Output the (X, Y) coordinate of the center of the cell containing the given text.  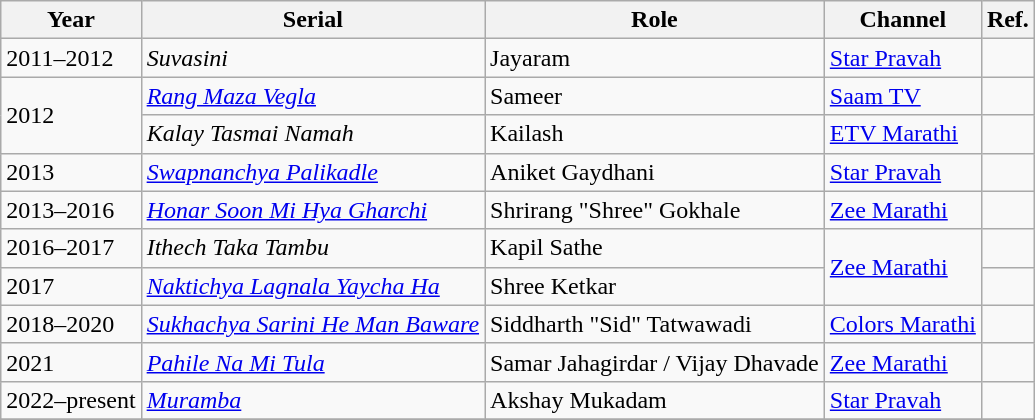
Saam TV (902, 96)
Siddharth "Sid" Tatwawadi (655, 324)
Aniket Gaydhani (655, 172)
Akshay Mukadam (655, 400)
Suvasini (312, 58)
Serial (312, 20)
Ithech Taka Tambu (312, 248)
Sukhachya Sarini He Man Baware (312, 324)
2013–2016 (71, 210)
Role (655, 20)
Year (71, 20)
Jayaram (655, 58)
2022–present (71, 400)
Samar Jahagirdar / Vijay Dhavade (655, 362)
Rang Maza Vegla (312, 96)
Sameer (655, 96)
Swapnanchya Palikadle (312, 172)
2011–2012 (71, 58)
Ref. (1008, 20)
Muramba (312, 400)
2021 (71, 362)
ETV Marathi (902, 134)
Kapil Sathe (655, 248)
Naktichya Lagnala Yaycha Ha (312, 286)
Shrirang "Shree" Gokhale (655, 210)
Colors Marathi (902, 324)
Shree Ketkar (655, 286)
Honar Soon Mi Hya Gharchi (312, 210)
Kailash (655, 134)
Channel (902, 20)
2013 (71, 172)
Kalay Tasmai Namah (312, 134)
2012 (71, 115)
2018–2020 (71, 324)
Pahile Na Mi Tula (312, 362)
2016–2017 (71, 248)
2017 (71, 286)
